Return (X, Y) of the center of cell containing provided text 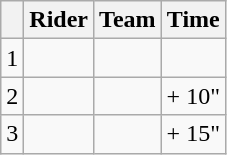
1 (12, 58)
2 (12, 96)
Rider (59, 20)
3 (12, 134)
+ 15" (193, 134)
+ 10" (193, 96)
Time (193, 20)
Team (128, 20)
